For the text-containing cell, return its midpoint in [x, y] coordinate format. 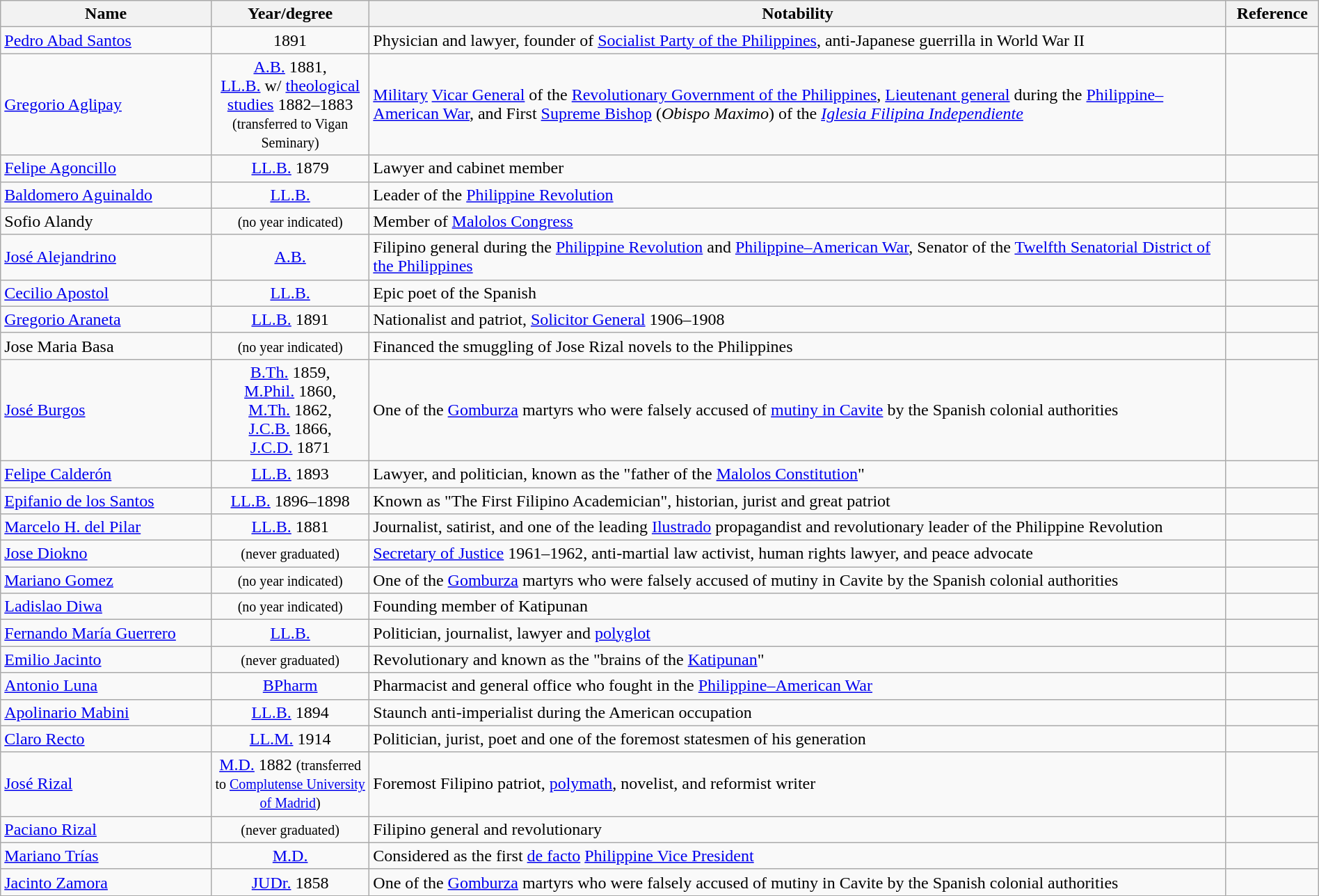
M.D. 1882 (transferred to Complutense University of Madrid) [289, 784]
Foremost Filipino patriot, polymath, novelist, and reformist writer [797, 784]
Name [106, 14]
LL.B. 1879 [289, 168]
Known as "The First Filipino Academician", historian, jurist and great patriot [797, 500]
Emilio Jacinto [106, 659]
Cecilio Apostol [106, 293]
LL.B. 1896–1898 [289, 500]
Jose Maria Basa [106, 346]
Jacinto Zamora [106, 882]
Felipe Agoncillo [106, 168]
Epifanio de los Santos [106, 500]
Member of Malolos Congress [797, 221]
A.B. 1881, LL.B. w/ theological studies 1882–1883 (transferred to Vigan Seminary) [289, 104]
M.D. [289, 856]
Baldomero Aguinaldo [106, 195]
Mariano Gomez [106, 580]
Gregorio Aglipay [106, 104]
1891 [289, 40]
Pedro Abad Santos [106, 40]
Paciano Rizal [106, 829]
A.B. [289, 257]
LL.B. 1891 [289, 319]
Secretary of Justice 1961–1962, anti-martial law activist, human rights lawyer, and peace advocate [797, 554]
Politician, jurist, poet and one of the foremost statesmen of his generation [797, 739]
Politician, journalist, lawyer and polyglot [797, 633]
B.Th. 1859,M.Phil. 1860,M.Th. 1862,J.C.B. 1866,J.C.D. 1871 [289, 410]
Fernando María Guerrero [106, 633]
Filipino general during the Philippine Revolution and Philippine–American War, Senator of the Twelfth Senatorial District of the Philippines [797, 257]
Reference [1272, 14]
Considered as the first de facto Philippine Vice President [797, 856]
Claro Recto [106, 739]
Apolinario Mabini [106, 712]
Staunch anti-imperialist during the American occupation [797, 712]
LL.B. 1893 [289, 474]
BPharm [289, 686]
José Burgos [106, 410]
Filipino general and revolutionary [797, 829]
Jose Diokno [106, 554]
Gregorio Araneta [106, 319]
Revolutionary and known as the "brains of the Katipunan" [797, 659]
Pharmacist and general office who fought in the Philippine–American War [797, 686]
Sofio Alandy [106, 221]
Journalist, satirist, and one of the leading Ilustrado propagandist and revolutionary leader of the Philippine Revolution [797, 527]
José Rizal [106, 784]
Mariano Trías [106, 856]
Felipe Calderón [106, 474]
Financed the smuggling of Jose Rizal novels to the Philippines [797, 346]
Lawyer and cabinet member [797, 168]
Founding member of Katipunan [797, 607]
Notability [797, 14]
Leader of the Philippine Revolution [797, 195]
Nationalist and patriot, Solicitor General 1906–1908 [797, 319]
LL.B. 1894 [289, 712]
Physician and lawyer, founder of Socialist Party of the Philippines, anti-Japanese guerrilla in World War II [797, 40]
José Alejandrino [106, 257]
Antonio Luna [106, 686]
Ladislao Diwa [106, 607]
JUDr. 1858 [289, 882]
LL.M. 1914 [289, 739]
LL.B. 1881 [289, 527]
Lawyer, and politician, known as the "father of the Malolos Constitution" [797, 474]
Marcelo H. del Pilar [106, 527]
Epic poet of the Spanish [797, 293]
Year/degree [289, 14]
